Scan for the cell matching the given text and deliver its [x, y] coordinate at center. 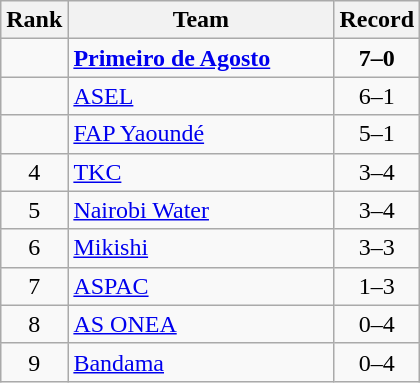
ASEL [201, 96]
Nairobi Water [201, 210]
Mikishi [201, 248]
TKC [201, 172]
Team [201, 20]
Record [377, 20]
Bandama [201, 362]
ASPAC [201, 286]
7–0 [377, 58]
5 [34, 210]
6 [34, 248]
Primeiro de Agosto [201, 58]
8 [34, 324]
Rank [34, 20]
7 [34, 286]
6–1 [377, 96]
5–1 [377, 134]
3–3 [377, 248]
FAP Yaoundé [201, 134]
AS ONEA [201, 324]
9 [34, 362]
1–3 [377, 286]
4 [34, 172]
